Determine the (x, y) coordinate at the center of the cell enclosing the given text.  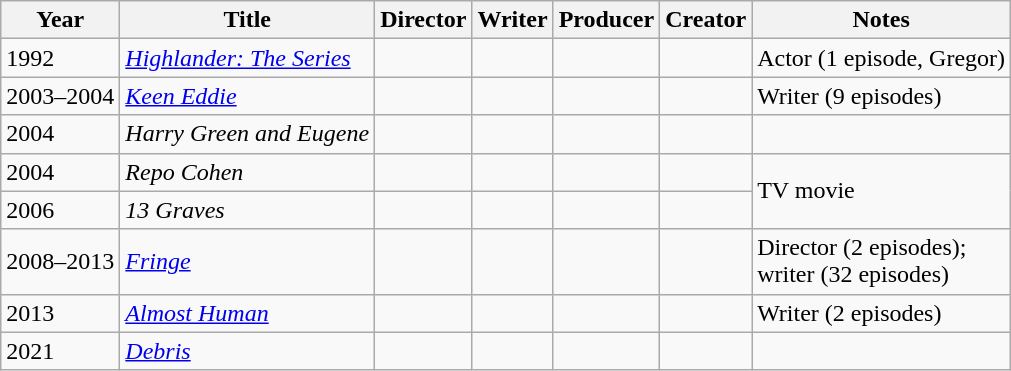
Year (60, 20)
TV movie (882, 191)
Director (424, 20)
2003–2004 (60, 96)
Highlander: The Series (248, 58)
2008–2013 (60, 262)
Producer (606, 20)
1992 (60, 58)
Debris (248, 351)
Director (2 episodes);writer (32 episodes) (882, 262)
Keen Eddie (248, 96)
Title (248, 20)
2013 (60, 313)
13 Graves (248, 210)
Repo Cohen (248, 172)
Notes (882, 20)
Almost Human (248, 313)
Writer (9 episodes) (882, 96)
2021 (60, 351)
Writer (512, 20)
2006 (60, 210)
Harry Green and Eugene (248, 134)
Fringe (248, 262)
Creator (706, 20)
Actor (1 episode, Gregor) (882, 58)
Writer (2 episodes) (882, 313)
